Scan for the cell matching the given text and deliver its (x, y) coordinate at center. 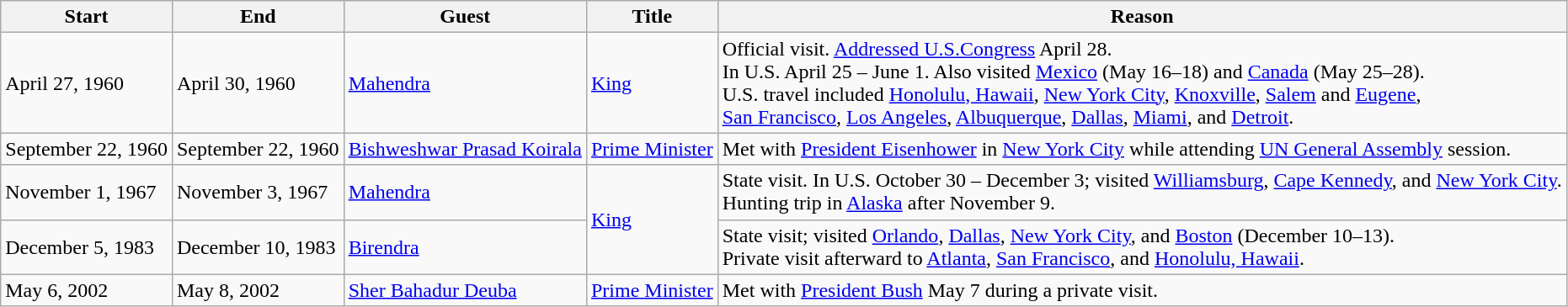
End (258, 17)
April 30, 1960 (258, 82)
Start (87, 17)
Met with President Eisenhower in New York City while attending UN General Assembly session. (1142, 149)
Title (652, 17)
State visit. In U.S. October 30 – December 3; visited Williamsburg, Cape Kennedy, and New York City.Hunting trip in Alaska after November 9. (1142, 192)
Birendra (465, 247)
December 10, 1983 (258, 247)
Reason (1142, 17)
December 5, 1983 (87, 247)
April 27, 1960 (87, 82)
Bishweshwar Prasad Koirala (465, 149)
Guest (465, 17)
May 6, 2002 (87, 290)
November 1, 1967 (87, 192)
Sher Bahadur Deuba (465, 290)
May 8, 2002 (258, 290)
November 3, 1967 (258, 192)
Met with President Bush May 7 during a private visit. (1142, 290)
